Determine the [X, Y] coordinate at the center of the cell enclosing the given text.  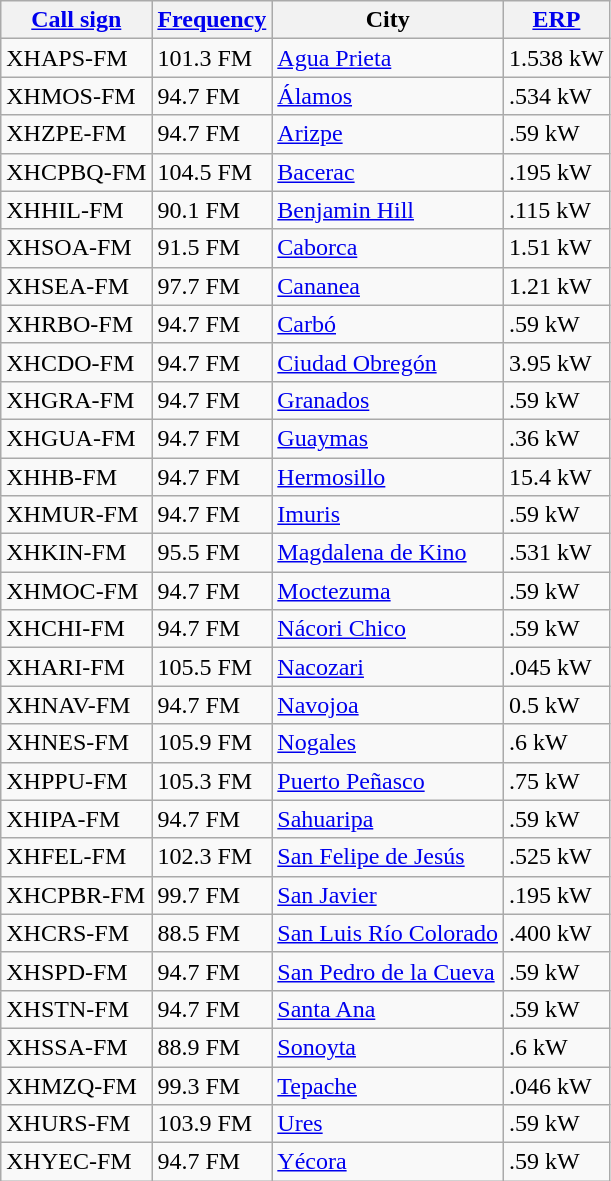
XHSEA-FM [76, 286]
.531 kW [557, 553]
XHHB-FM [76, 477]
105.5 FM [212, 667]
XHSTN-FM [76, 1009]
95.5 FM [212, 553]
XHAPS-FM [76, 58]
1.51 kW [557, 248]
XHZPE-FM [76, 134]
Call sign [76, 20]
Hermosillo [388, 477]
XHNES-FM [76, 743]
ERP [557, 20]
Sonoyta [388, 1047]
XHRBO-FM [76, 324]
91.5 FM [212, 248]
XHMOS-FM [76, 96]
.045 kW [557, 667]
XHSSA-FM [76, 1047]
City [388, 20]
XHCPBR-FM [76, 895]
88.5 FM [212, 933]
105.9 FM [212, 743]
1.21 kW [557, 286]
XHCPBQ-FM [76, 172]
.36 kW [557, 438]
101.3 FM [212, 58]
XHKIN-FM [76, 553]
Yécora [388, 1162]
XHSPD-FM [76, 971]
.400 kW [557, 933]
Sahuaripa [388, 819]
Bacerac [388, 172]
XHURS-FM [76, 1124]
Nogales [388, 743]
XHMUR-FM [76, 515]
99.7 FM [212, 895]
XHSOA-FM [76, 248]
Granados [388, 400]
Tepache [388, 1085]
Agua Prieta [388, 58]
90.1 FM [212, 210]
.115 kW [557, 210]
Álamos [388, 96]
Arizpe [388, 134]
97.7 FM [212, 286]
San Felipe de Jesús [388, 857]
1.538 kW [557, 58]
.525 kW [557, 857]
XHFEL-FM [76, 857]
XHCHI-FM [76, 629]
Navojoa [388, 705]
Santa Ana [388, 1009]
Ures [388, 1124]
Frequency [212, 20]
XHARI-FM [76, 667]
XHCRS-FM [76, 933]
.046 kW [557, 1085]
XHCDO-FM [76, 362]
San Luis Río Colorado [388, 933]
XHGUA-FM [76, 438]
XHMOC-FM [76, 591]
Cananea [388, 286]
99.3 FM [212, 1085]
Nácori Chico [388, 629]
.75 kW [557, 781]
0.5 kW [557, 705]
88.9 FM [212, 1047]
104.5 FM [212, 172]
.534 kW [557, 96]
Puerto Peñasco [388, 781]
Magdalena de Kino [388, 553]
Ciudad Obregón [388, 362]
Caborca [388, 248]
XHGRA-FM [76, 400]
Guaymas [388, 438]
XHPPU-FM [76, 781]
San Pedro de la Cueva [388, 971]
3.95 kW [557, 362]
105.3 FM [212, 781]
Benjamin Hill [388, 210]
XHIPA-FM [76, 819]
XHHIL-FM [76, 210]
Imuris [388, 515]
Nacozari [388, 667]
Carbó [388, 324]
San Javier [388, 895]
15.4 kW [557, 477]
102.3 FM [212, 857]
XHYEC-FM [76, 1162]
XHNAV-FM [76, 705]
Moctezuma [388, 591]
XHMZQ-FM [76, 1085]
103.9 FM [212, 1124]
